Output the (x, y) coordinate of the center of the cell containing the given text.  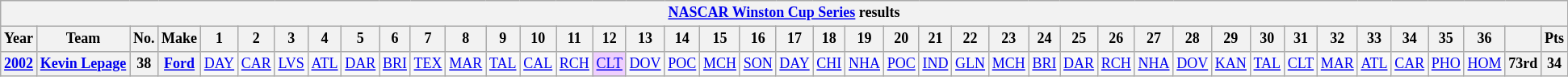
IND (935, 63)
HOM (1484, 63)
17 (794, 39)
32 (1337, 39)
Pts (1555, 39)
20 (901, 39)
29 (1231, 39)
7 (428, 39)
33 (1374, 39)
2 (256, 39)
16 (757, 39)
12 (609, 39)
Make (179, 39)
No. (144, 39)
30 (1267, 39)
36 (1484, 39)
9 (503, 39)
GLN (971, 63)
73rd (1523, 63)
6 (396, 39)
18 (829, 39)
TEX (428, 63)
23 (1008, 39)
LVS (291, 63)
11 (575, 39)
15 (720, 39)
35 (1445, 39)
2002 (19, 63)
Kevin Lepage (82, 63)
KAN (1231, 63)
28 (1193, 39)
SON (757, 63)
13 (645, 39)
CAL (538, 63)
1 (219, 39)
5 (360, 39)
NASCAR Winston Cup Series results (784, 13)
31 (1300, 39)
19 (865, 39)
25 (1079, 39)
4 (325, 39)
22 (971, 39)
24 (1045, 39)
CHI (829, 63)
38 (144, 63)
Team (82, 39)
PHO (1445, 63)
27 (1154, 39)
10 (538, 39)
14 (682, 39)
21 (935, 39)
Ford (179, 63)
Year (19, 39)
26 (1116, 39)
3 (291, 39)
8 (466, 39)
